Detect which cell encompasses the target text, then output its (X, Y) center coordinate. 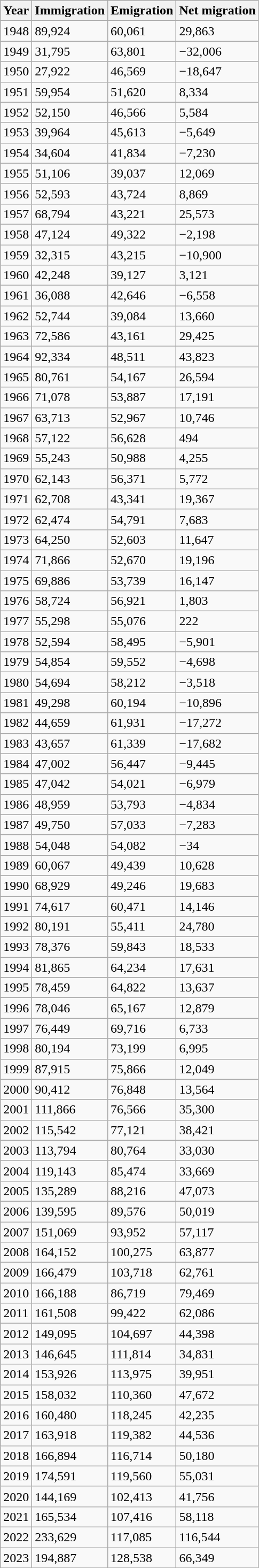
1964 (16, 357)
7,683 (217, 519)
92,334 (70, 357)
158,032 (70, 1395)
3,121 (217, 275)
69,886 (70, 580)
55,031 (217, 1476)
13,637 (217, 988)
54,167 (142, 377)
74,617 (70, 906)
32,315 (70, 255)
60,194 (142, 703)
Net migration (217, 11)
14,146 (217, 906)
39,951 (217, 1374)
2000 (16, 1089)
39,037 (142, 173)
5,772 (217, 479)
80,191 (70, 927)
61,339 (142, 743)
1975 (16, 580)
2007 (16, 1232)
1959 (16, 255)
42,646 (142, 296)
43,221 (142, 214)
45,613 (142, 133)
46,569 (142, 72)
27,922 (70, 72)
2016 (16, 1415)
−7,283 (217, 825)
1987 (16, 825)
29,425 (217, 336)
53,793 (142, 804)
58,118 (217, 1517)
60,061 (142, 31)
111,866 (70, 1110)
48,511 (142, 357)
2022 (16, 1537)
47,073 (217, 1191)
62,086 (217, 1313)
85,474 (142, 1171)
10,746 (217, 418)
−9,445 (217, 764)
63,877 (217, 1252)
−4,834 (217, 804)
52,603 (142, 540)
52,670 (142, 560)
64,234 (142, 967)
1993 (16, 947)
2020 (16, 1496)
1999 (16, 1069)
42,248 (70, 275)
1958 (16, 234)
73,199 (142, 1049)
17,631 (217, 967)
1965 (16, 377)
63,801 (142, 51)
12,069 (217, 173)
1971 (16, 499)
42,235 (217, 1415)
102,413 (142, 1496)
1974 (16, 560)
53,739 (142, 580)
86,719 (142, 1293)
1988 (16, 845)
Immigration (70, 11)
12,049 (217, 1069)
119,143 (70, 1171)
54,791 (142, 519)
113,794 (70, 1150)
78,459 (70, 988)
2003 (16, 1150)
49,439 (142, 865)
89,924 (70, 31)
1952 (16, 112)
76,566 (142, 1110)
25,573 (217, 214)
2010 (16, 1293)
19,367 (217, 499)
100,275 (142, 1252)
35,300 (217, 1110)
52,150 (70, 112)
69,716 (142, 1028)
1948 (16, 31)
71,866 (70, 560)
103,718 (142, 1273)
1957 (16, 214)
87,915 (70, 1069)
13,564 (217, 1089)
26,594 (217, 377)
66,349 (217, 1558)
39,964 (70, 133)
38,421 (217, 1130)
6,733 (217, 1028)
51,620 (142, 92)
1994 (16, 967)
19,683 (217, 886)
2011 (16, 1313)
49,246 (142, 886)
1961 (16, 296)
−6,979 (217, 784)
−10,900 (217, 255)
1966 (16, 397)
−32,006 (217, 51)
2001 (16, 1110)
128,538 (142, 1558)
1954 (16, 153)
1986 (16, 804)
1979 (16, 662)
1972 (16, 519)
52,744 (70, 316)
Year (16, 11)
2013 (16, 1354)
55,411 (142, 927)
44,398 (217, 1334)
43,823 (217, 357)
−34 (217, 845)
50,988 (142, 458)
43,724 (142, 194)
59,954 (70, 92)
118,245 (142, 1415)
39,084 (142, 316)
18,533 (217, 947)
44,659 (70, 723)
59,843 (142, 947)
33,669 (217, 1171)
71,078 (70, 397)
12,879 (217, 1008)
52,967 (142, 418)
1967 (16, 418)
149,095 (70, 1334)
81,865 (70, 967)
1970 (16, 479)
48,959 (70, 804)
55,298 (70, 621)
104,697 (142, 1334)
55,243 (70, 458)
1985 (16, 784)
55,076 (142, 621)
2005 (16, 1191)
54,048 (70, 845)
33,030 (217, 1150)
116,544 (217, 1537)
4,255 (217, 458)
1956 (16, 194)
43,215 (142, 255)
54,021 (142, 784)
49,750 (70, 825)
135,289 (70, 1191)
1950 (16, 72)
65,167 (142, 1008)
222 (217, 621)
31,795 (70, 51)
2023 (16, 1558)
63,713 (70, 418)
119,560 (142, 1476)
60,067 (70, 865)
62,761 (217, 1273)
59,552 (142, 662)
2017 (16, 1435)
119,382 (142, 1435)
146,645 (70, 1354)
2014 (16, 1374)
1968 (16, 438)
2015 (16, 1395)
39,127 (142, 275)
6,995 (217, 1049)
89,576 (142, 1211)
1949 (16, 51)
164,152 (70, 1252)
64,250 (70, 540)
1991 (16, 906)
29,863 (217, 31)
90,412 (70, 1089)
99,422 (142, 1313)
57,117 (217, 1232)
−17,272 (217, 723)
161,508 (70, 1313)
50,180 (217, 1456)
1983 (16, 743)
−3,518 (217, 682)
17,191 (217, 397)
166,894 (70, 1456)
2006 (16, 1211)
61,931 (142, 723)
1992 (16, 927)
16,147 (217, 580)
46,566 (142, 112)
−6,558 (217, 296)
160,480 (70, 1415)
43,161 (142, 336)
51,106 (70, 173)
1951 (16, 92)
56,628 (142, 438)
1981 (16, 703)
13,660 (217, 316)
−17,682 (217, 743)
60,471 (142, 906)
−18,647 (217, 72)
2002 (16, 1130)
−5,649 (217, 133)
34,831 (217, 1354)
1962 (16, 316)
−7,230 (217, 153)
52,593 (70, 194)
34,604 (70, 153)
62,708 (70, 499)
1960 (16, 275)
44,536 (217, 1435)
80,764 (142, 1150)
194,887 (70, 1558)
54,082 (142, 845)
110,360 (142, 1395)
−5,901 (217, 642)
233,629 (70, 1537)
88,216 (142, 1191)
56,921 (142, 601)
2012 (16, 1334)
49,322 (142, 234)
77,121 (142, 1130)
2021 (16, 1517)
2008 (16, 1252)
93,952 (142, 1232)
1990 (16, 886)
10,628 (217, 865)
58,212 (142, 682)
80,194 (70, 1049)
116,714 (142, 1456)
494 (217, 438)
1953 (16, 133)
49,298 (70, 703)
50,019 (217, 1211)
54,694 (70, 682)
1973 (16, 540)
144,169 (70, 1496)
24,780 (217, 927)
1989 (16, 865)
68,794 (70, 214)
153,926 (70, 1374)
68,929 (70, 886)
78,046 (70, 1008)
72,586 (70, 336)
1977 (16, 621)
5,584 (217, 112)
2019 (16, 1476)
43,657 (70, 743)
11,647 (217, 540)
115,542 (70, 1130)
1995 (16, 988)
1976 (16, 601)
62,143 (70, 479)
165,534 (70, 1517)
1984 (16, 764)
1980 (16, 682)
43,341 (142, 499)
78,376 (70, 947)
163,918 (70, 1435)
53,887 (142, 397)
107,416 (142, 1517)
1996 (16, 1008)
1998 (16, 1049)
52,594 (70, 642)
57,033 (142, 825)
1955 (16, 173)
54,854 (70, 662)
56,447 (142, 764)
41,834 (142, 153)
166,479 (70, 1273)
80,761 (70, 377)
47,672 (217, 1395)
64,822 (142, 988)
76,848 (142, 1089)
41,756 (217, 1496)
1982 (16, 723)
174,591 (70, 1476)
75,866 (142, 1069)
166,188 (70, 1293)
8,869 (217, 194)
2009 (16, 1273)
1969 (16, 458)
47,002 (70, 764)
2018 (16, 1456)
117,085 (142, 1537)
1,803 (217, 601)
79,469 (217, 1293)
36,088 (70, 296)
56,371 (142, 479)
57,122 (70, 438)
1978 (16, 642)
151,069 (70, 1232)
113,975 (142, 1374)
111,814 (142, 1354)
Emigration (142, 11)
58,724 (70, 601)
47,124 (70, 234)
8,334 (217, 92)
62,474 (70, 519)
2004 (16, 1171)
−2,198 (217, 234)
−4,698 (217, 662)
19,196 (217, 560)
76,449 (70, 1028)
47,042 (70, 784)
−10,896 (217, 703)
58,495 (142, 642)
1997 (16, 1028)
139,595 (70, 1211)
1963 (16, 336)
